Extract the (x, y) coordinate from the center of the cell holding the provided text.  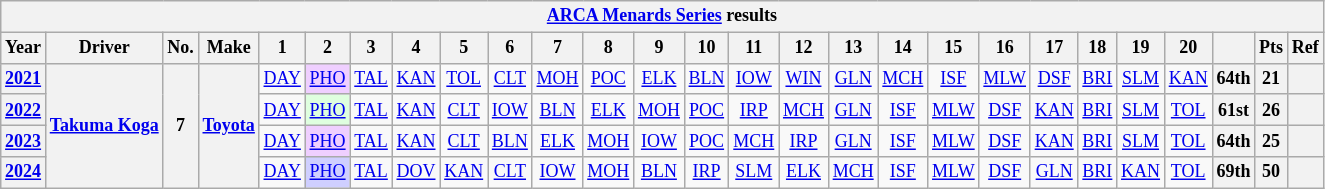
14 (903, 48)
25 (1272, 140)
2024 (24, 172)
Driver (104, 48)
Takuma Koga (104, 126)
16 (1004, 48)
69th (1234, 172)
4 (416, 48)
61st (1234, 110)
10 (706, 48)
WIN (804, 78)
50 (1272, 172)
2023 (24, 140)
26 (1272, 110)
Pts (1272, 48)
11 (754, 48)
Year (24, 48)
2021 (24, 78)
No. (180, 48)
2022 (24, 110)
6 (510, 48)
5 (464, 48)
DOV (416, 172)
21 (1272, 78)
15 (954, 48)
17 (1054, 48)
8 (608, 48)
Make (228, 48)
3 (371, 48)
18 (1098, 48)
9 (660, 48)
19 (1141, 48)
13 (853, 48)
1 (282, 48)
ARCA Menards Series results (662, 16)
20 (1188, 48)
Toyota (228, 126)
12 (804, 48)
Ref (1305, 48)
2 (328, 48)
